Capture the cell that displays the provided text and extract its (X, Y) central coordinate. 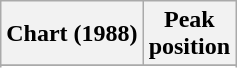
Peak position (189, 34)
Chart (1988) (72, 34)
